Pinpoint the cell where the given text exists, returning its [x, y] midpoint coordinate. 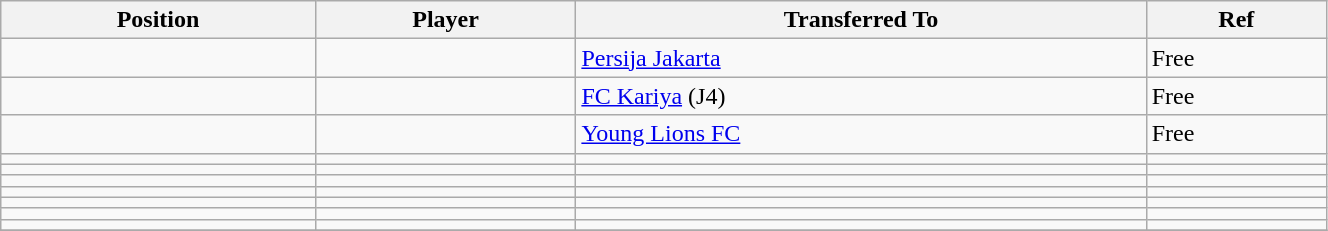
Player [446, 20]
Transferred To [861, 20]
FC Kariya (J4) [861, 96]
Young Lions FC [861, 134]
Persija Jakarta [861, 58]
Position [158, 20]
Ref [1236, 20]
